Scan for the cell matching the given text and deliver its [x, y] coordinate at center. 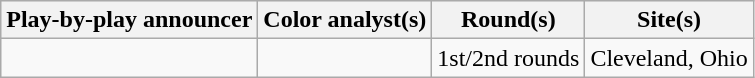
Color analyst(s) [345, 20]
1st/2nd rounds [508, 58]
Round(s) [508, 20]
Site(s) [669, 20]
Cleveland, Ohio [669, 58]
Play-by-play announcer [130, 20]
